Extract the (X, Y) coordinate from the center of the cell holding the provided text.  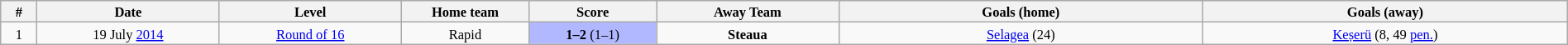
Goals (away) (1386, 12)
Away Team (748, 12)
Selagea (24) (1021, 33)
19 July 2014 (128, 33)
Steaua (748, 33)
Score (593, 12)
# (19, 12)
Rapid (465, 33)
Round of 16 (310, 33)
Keșerü (8, 49 pen.) (1386, 33)
Date (128, 12)
1–2 (1–1) (593, 33)
Home team (465, 12)
1 (19, 33)
Goals (home) (1021, 12)
Level (310, 12)
